Scan for the cell matching the given text and deliver its (x, y) coordinate at center. 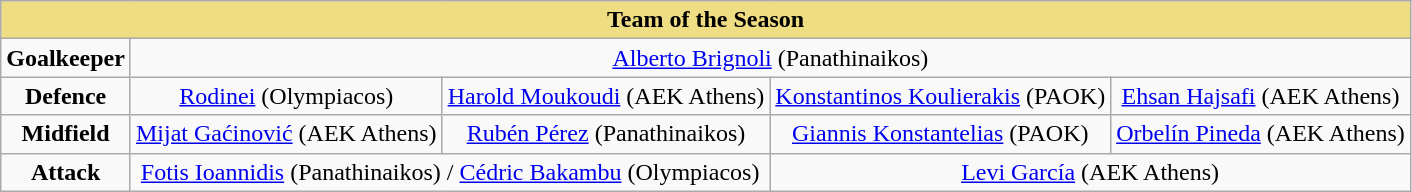
Levi García (AEK Athens) (1090, 172)
Alberto Brignoli (Panathinaikos) (770, 58)
Rubén Pérez (Panathinaikos) (606, 134)
Konstantinos Koulierakis (PAOK) (940, 96)
Ehsan Hajsafi (AEK Athens) (1261, 96)
Giannis Konstantelias (PAOK) (940, 134)
Team of the Season (706, 20)
Rodinei (Olympiacos) (286, 96)
Fotis Ioannidis (Panathinaikos) / Cédric Bakambu (Olympiacos) (450, 172)
Orbelín Pineda (AEK Athens) (1261, 134)
Attack (66, 172)
Goalkeeper (66, 58)
Mijat Gaćinović (AEK Athens) (286, 134)
Harold Moukoudi (AEK Athens) (606, 96)
Midfield (66, 134)
Defence (66, 96)
